Find where the given text appears and provide that cell's center as (x, y) coordinate. 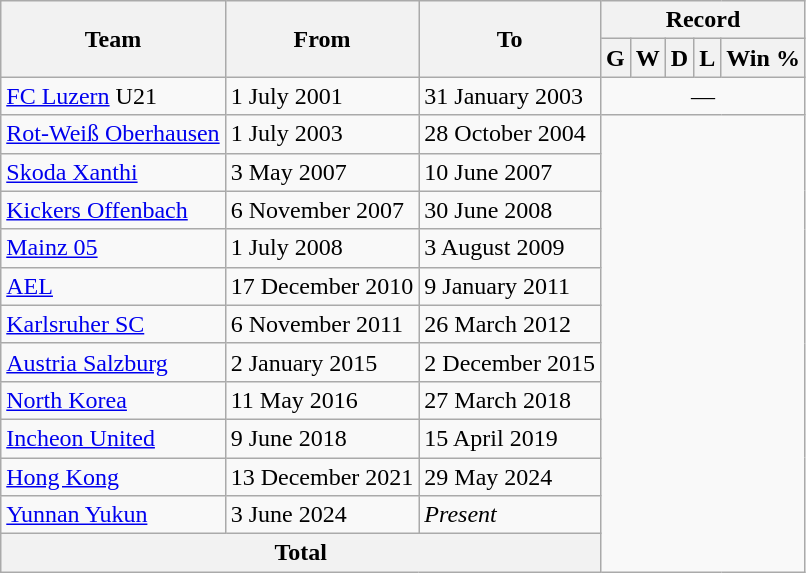
Rot-Weiß Oberhausen (113, 134)
L (708, 58)
2 January 2015 (322, 362)
North Korea (113, 400)
— (702, 96)
15 April 2019 (510, 438)
From (322, 39)
AEL (113, 286)
Team (113, 39)
26 March 2012 (510, 324)
31 January 2003 (510, 96)
G (615, 58)
30 June 2008 (510, 210)
Skoda Xanthi (113, 172)
Incheon United (113, 438)
FC Luzern U21 (113, 96)
Yunnan Yukun (113, 515)
3 August 2009 (510, 248)
Kickers Offenbach (113, 210)
1 July 2001 (322, 96)
Total (301, 553)
1 July 2003 (322, 134)
Record (702, 20)
2 December 2015 (510, 362)
Win % (764, 58)
11 May 2016 (322, 400)
Hong Kong (113, 477)
Mainz 05 (113, 248)
Austria Salzburg (113, 362)
6 November 2011 (322, 324)
9 June 2018 (322, 438)
W (648, 58)
To (510, 39)
9 January 2011 (510, 286)
3 May 2007 (322, 172)
D (679, 58)
29 May 2024 (510, 477)
Present (510, 515)
6 November 2007 (322, 210)
1 July 2008 (322, 248)
10 June 2007 (510, 172)
13 December 2021 (322, 477)
27 March 2018 (510, 400)
28 October 2004 (510, 134)
17 December 2010 (322, 286)
3 June 2024 (322, 515)
Karlsruher SC (113, 324)
